Return the [x, y] coordinate for the center point of the cell that contains the specified text.  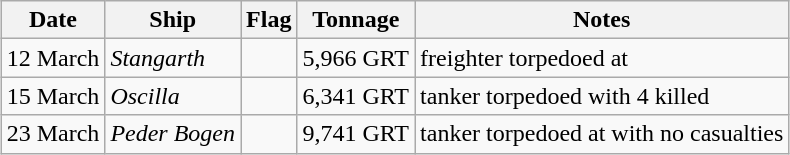
Peder Bogen [173, 134]
6,341 GRT [356, 96]
Oscilla [173, 96]
12 March [53, 58]
5,966 GRT [356, 58]
Notes [602, 20]
tanker torpedoed at with no casualties [602, 134]
Date [53, 20]
15 March [53, 96]
Ship [173, 20]
freighter torpedoed at [602, 58]
Tonnage [356, 20]
tanker torpedoed with 4 killed [602, 96]
Stangarth [173, 58]
9,741 GRT [356, 134]
23 March [53, 134]
Flag [269, 20]
